Extract the [X, Y] coordinate from the center of the cell holding the provided text.  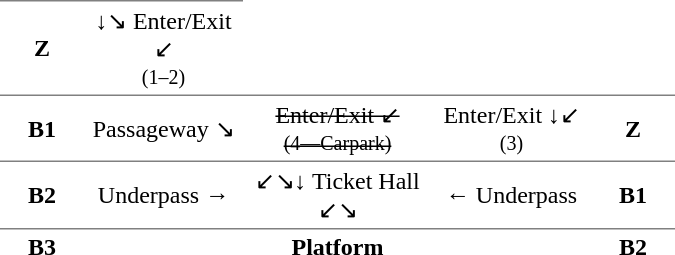
Passageway ↘ [164, 127]
B2 [42, 194]
Underpass → [164, 194]
← Underpass [512, 194]
↙↘↓ Ticket Hall ↙↘ [338, 194]
↓↘ Enter/Exit ↙(1–2) [164, 47]
Enter/Exit ↙(4—Carpark) [338, 127]
Enter/Exit ↓↙(3) [512, 127]
